Search for the cell housing the specified text and yield its (X, Y) center coordinate. 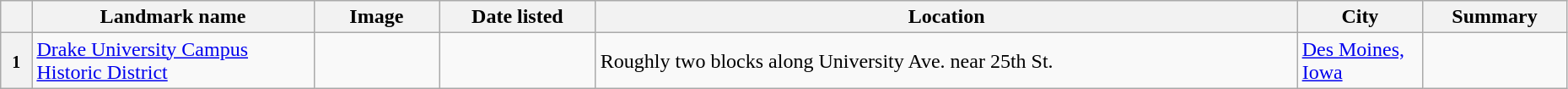
Summary (1495, 17)
Image (376, 17)
Date listed (518, 17)
Drake University Campus Historic District (173, 61)
Des Moines, Iowa (1360, 61)
1 (17, 61)
Roughly two blocks along University Ave. near 25th St. (946, 61)
City (1360, 17)
Landmark name (173, 17)
Location (946, 17)
